Provide the (X, Y) coordinate of the cell's center where the given text is located.  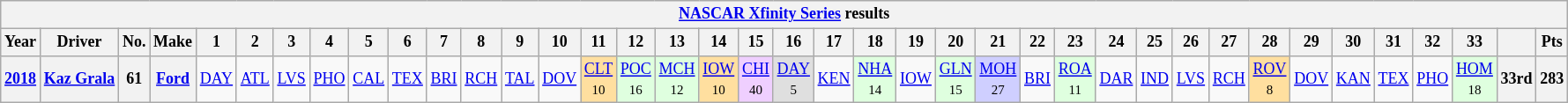
CHI40 (756, 79)
6 (408, 42)
DAY5 (793, 79)
28 (1269, 42)
22 (1038, 42)
61 (134, 79)
POC16 (636, 79)
9 (520, 42)
7 (444, 42)
33rd (1516, 79)
13 (677, 42)
DAR (1116, 79)
31 (1393, 42)
11 (598, 42)
KEN (834, 79)
NASCAR Xfinity Series results (784, 14)
ROA11 (1075, 79)
MCH12 (677, 79)
5 (368, 42)
HOM18 (1475, 79)
15 (756, 42)
GLN15 (955, 79)
Kaz Grala (79, 79)
283 (1552, 79)
21 (998, 42)
17 (834, 42)
2 (255, 42)
IOW10 (719, 79)
16 (793, 42)
IND (1155, 79)
Make (173, 42)
33 (1475, 42)
4 (330, 42)
30 (1354, 42)
Year (21, 42)
1 (216, 42)
NHA14 (875, 79)
12 (636, 42)
CLT10 (598, 79)
3 (291, 42)
KAN (1354, 79)
29 (1312, 42)
19 (917, 42)
Driver (79, 42)
ROV8 (1269, 79)
CAL (368, 79)
14 (719, 42)
10 (560, 42)
8 (481, 42)
TAL (520, 79)
ATL (255, 79)
2018 (21, 79)
Ford (173, 79)
26 (1190, 42)
24 (1116, 42)
DAY (216, 79)
23 (1075, 42)
25 (1155, 42)
MOH27 (998, 79)
IOW (917, 79)
27 (1229, 42)
32 (1433, 42)
Pts (1552, 42)
No. (134, 42)
20 (955, 42)
18 (875, 42)
